Return the (X, Y) coordinate for the center point of the cell that contains the specified text.  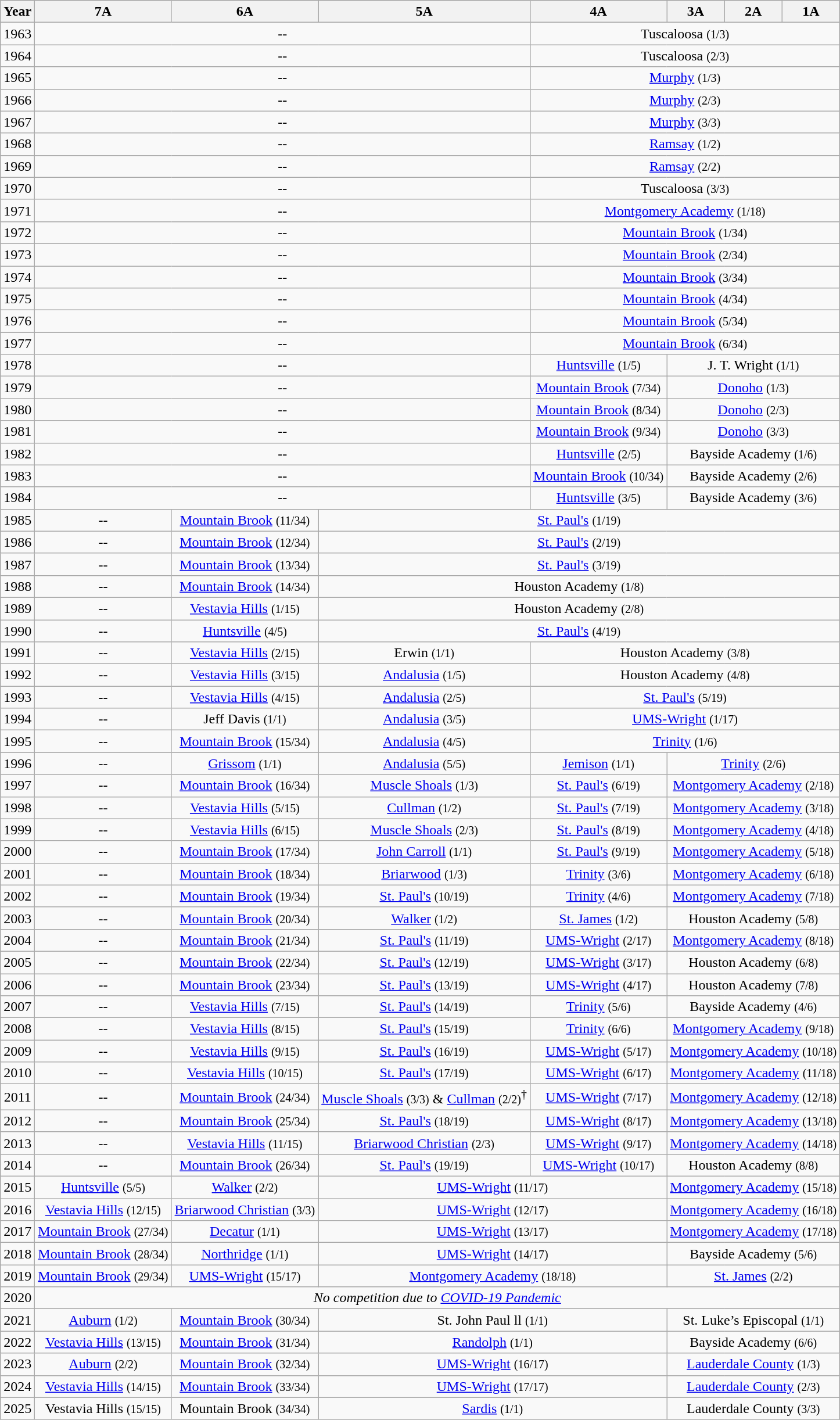
Mountain Brook (20/34) (245, 918)
St. Paul's (9/19) (598, 852)
Andalusia (2/5) (424, 697)
Montgomery Academy (6/18) (753, 874)
Mountain Brook (4/34) (685, 299)
UMS-Wright (5/17) (598, 1051)
St. Paul's (14/19) (424, 1007)
1996 (17, 763)
Cullman (1/2) (424, 808)
Andalusia (5/5) (424, 763)
4A (598, 12)
Sardis (1/1) (493, 1408)
1987 (17, 564)
Briarwood Christian (3/3) (245, 1210)
Bayside Academy (5/6) (753, 1254)
St. Paul's (7/19) (598, 808)
1988 (17, 586)
2012 (17, 1121)
Andalusia (4/5) (424, 741)
Huntsville (1/5) (598, 365)
St. Paul's (15/19) (424, 1029)
Mountain Brook (33/34) (245, 1386)
Houston Academy (4/8) (685, 675)
2024 (17, 1386)
Lauderdale County (2/3) (753, 1386)
1998 (17, 808)
1989 (17, 608)
2023 (17, 1364)
Montgomery Academy (3/18) (753, 808)
Trinity (1/6) (685, 741)
Mountain Brook (34/34) (245, 1408)
Vestavia Hills (5/15) (245, 808)
Murphy (3/3) (685, 122)
Mountain Brook (1/34) (685, 232)
Mountain Brook (16/34) (245, 786)
St. John Paul ll (1/1) (493, 1320)
Tuscaloosa (2/3) (685, 56)
St. Paul's (17/19) (424, 1073)
Houston Academy (7/8) (753, 985)
St. Paul's (5/19) (685, 697)
Mountain Brook (27/34) (103, 1232)
UMS-Wright (8/17) (598, 1121)
1994 (17, 719)
Ramsay (1/2) (685, 144)
Mountain Brook (5/34) (685, 321)
St. Paul's (18/19) (424, 1121)
No competition due to COVID-19 Pandemic (437, 1298)
Mountain Brook (6/34) (685, 343)
Murphy (1/3) (685, 78)
Vestavia Hills (6/15) (245, 830)
Lauderdale County (3/3) (753, 1408)
Muscle Shoals (3/3) & Cullman (2/2)† (424, 1097)
1969 (17, 166)
Briarwood Christian (2/3) (424, 1143)
Grissom (1/1) (245, 763)
St. Paul's (2/19) (579, 542)
Mountain Brook (19/34) (245, 896)
UMS-Wright (13/17) (493, 1232)
Trinity (4/6) (598, 896)
1968 (17, 144)
Tuscaloosa (1/3) (685, 34)
Vestavia Hills (11/15) (245, 1143)
UMS-Wright (17/17) (493, 1386)
1991 (17, 653)
St. Paul's (10/19) (424, 896)
Montgomery Academy (5/18) (753, 852)
1984 (17, 498)
2018 (17, 1254)
Mountain Brook (3/34) (685, 277)
Donoho (3/3) (753, 432)
Houston Academy (5/8) (753, 918)
Houston Academy (1/8) (579, 586)
2003 (17, 918)
Mountain Brook (18/34) (245, 874)
St. James (2/2) (753, 1276)
2000 (17, 852)
Tuscaloosa (3/3) (685, 188)
Huntsville (3/5) (598, 498)
Mountain Brook (7/34) (598, 388)
Montgomery Academy (8/18) (753, 940)
Montgomery Academy (15/18) (753, 1188)
1982 (17, 454)
Andalusia (1/5) (424, 675)
1965 (17, 78)
Mountain Brook (12/34) (245, 542)
Bayside Academy (3/6) (753, 498)
1971 (17, 210)
J. T. Wright (1/1) (753, 365)
Mountain Brook (26/34) (245, 1165)
1973 (17, 254)
1993 (17, 697)
2005 (17, 962)
Huntsville (4/5) (245, 630)
1963 (17, 34)
1964 (17, 56)
St. Paul's (16/19) (424, 1051)
Mountain Brook (22/34) (245, 962)
2001 (17, 874)
2014 (17, 1165)
Bayside Academy (6/6) (753, 1342)
1981 (17, 432)
Auburn (1/2) (103, 1320)
Montgomery Academy (1/18) (685, 210)
Montgomery Academy (12/18) (753, 1097)
Mountain Brook (17/34) (245, 852)
1985 (17, 520)
Donoho (2/3) (753, 410)
Randolph (1/1) (493, 1342)
Vestavia Hills (10/15) (245, 1073)
St. Paul's (3/19) (579, 564)
2A (753, 12)
St. Paul's (8/19) (598, 830)
UMS-Wright (3/17) (598, 962)
2010 (17, 1073)
Vestavia Hills (15/15) (103, 1408)
1979 (17, 388)
Vestavia Hills (4/15) (245, 697)
UMS-Wright (9/17) (598, 1143)
1967 (17, 122)
1980 (17, 410)
Mountain Brook (2/34) (685, 254)
2006 (17, 985)
Jemison (1/1) (598, 763)
Mountain Brook (10/34) (598, 476)
Mountain Brook (15/34) (245, 741)
Trinity (6/6) (598, 1029)
2002 (17, 896)
St. Paul's (1/19) (579, 520)
6A (245, 12)
Mountain Brook (23/34) (245, 985)
Lauderdale County (1/3) (753, 1364)
Montgomery Academy (14/18) (753, 1143)
Bayside Academy (2/6) (753, 476)
2020 (17, 1298)
Huntsville (2/5) (598, 454)
Vestavia Hills (3/15) (245, 675)
1997 (17, 786)
Trinity (5/6) (598, 1007)
Decatur (1/1) (245, 1232)
Vestavia Hills (9/15) (245, 1051)
Montgomery Academy (7/18) (753, 896)
1970 (17, 188)
Northridge (1/1) (245, 1254)
3A (696, 12)
UMS-Wright (4/17) (598, 985)
Mountain Brook (24/34) (245, 1097)
St. Paul's (12/19) (424, 962)
St. Paul's (13/19) (424, 985)
Montgomery Academy (9/18) (753, 1029)
2004 (17, 940)
Jeff Davis (1/1) (245, 719)
Montgomery Academy (10/18) (753, 1051)
Ramsay (2/2) (685, 166)
UMS-Wright (15/17) (245, 1276)
1977 (17, 343)
Trinity (2/6) (753, 763)
Mountain Brook (31/34) (245, 1342)
Mountain Brook (13/34) (245, 564)
Erwin (1/1) (424, 653)
Mountain Brook (21/34) (245, 940)
Vestavia Hills (14/15) (103, 1386)
St. Paul's (19/19) (424, 1165)
Houston Academy (6/8) (753, 962)
Vestavia Hills (1/15) (245, 608)
Donoho (1/3) (753, 388)
UMS-Wright (16/17) (493, 1364)
1995 (17, 741)
1A (811, 12)
UMS-Wright (7/17) (598, 1097)
Auburn (2/2) (103, 1364)
Year (17, 12)
Mountain Brook (14/34) (245, 586)
Trinity (3/6) (598, 874)
2025 (17, 1408)
Murphy (2/3) (685, 100)
John Carroll (1/1) (424, 852)
Montgomery Academy (17/18) (753, 1232)
UMS-Wright (2/17) (598, 940)
1990 (17, 630)
1999 (17, 830)
UMS-Wright (6/17) (598, 1073)
St. Paul's (6/19) (598, 786)
Mountain Brook (8/34) (598, 410)
Mountain Brook (32/34) (245, 1364)
UMS-Wright (14/17) (493, 1254)
Mountain Brook (30/34) (245, 1320)
1975 (17, 299)
Vestavia Hills (12/15) (103, 1210)
1972 (17, 232)
2013 (17, 1143)
2019 (17, 1276)
UMS-Wright (10/17) (598, 1165)
7A (103, 12)
1983 (17, 476)
Vestavia Hills (13/15) (103, 1342)
2022 (17, 1342)
UMS-Wright (11/17) (493, 1188)
Mountain Brook (25/34) (245, 1121)
2008 (17, 1029)
2011 (17, 1097)
St. Luke’s Episcopal (1/1) (753, 1320)
Bayside Academy (4/6) (753, 1007)
Bayside Academy (1/6) (753, 454)
2009 (17, 1051)
Walker (2/2) (245, 1188)
Montgomery Academy (2/18) (753, 786)
1978 (17, 365)
Muscle Shoals (1/3) (424, 786)
Montgomery Academy (18/18) (493, 1276)
1974 (17, 277)
Muscle Shoals (2/3) (424, 830)
Houston Academy (3/8) (685, 653)
UMS-Wright (12/17) (493, 1210)
Houston Academy (2/8) (579, 608)
2021 (17, 1320)
Montgomery Academy (13/18) (753, 1121)
Mountain Brook (29/34) (103, 1276)
2016 (17, 1210)
UMS-Wright (1/17) (685, 719)
St. James (1/2) (598, 918)
Vestavia Hills (7/15) (245, 1007)
2007 (17, 1007)
Walker (1/2) (424, 918)
2015 (17, 1188)
Mountain Brook (9/34) (598, 432)
Mountain Brook (11/34) (245, 520)
St. Paul's (4/19) (579, 630)
1992 (17, 675)
Houston Academy (8/8) (753, 1165)
2017 (17, 1232)
Briarwood (1/3) (424, 874)
Vestavia Hills (2/15) (245, 653)
Mountain Brook (28/34) (103, 1254)
1986 (17, 542)
1976 (17, 321)
Montgomery Academy (4/18) (753, 830)
Andalusia (3/5) (424, 719)
Montgomery Academy (16/18) (753, 1210)
St. Paul's (11/19) (424, 940)
Vestavia Hills (8/15) (245, 1029)
Montgomery Academy (11/18) (753, 1073)
Huntsville (5/5) (103, 1188)
5A (424, 12)
1966 (17, 100)
